For the text-containing cell, return its midpoint in (X, Y) coordinate format. 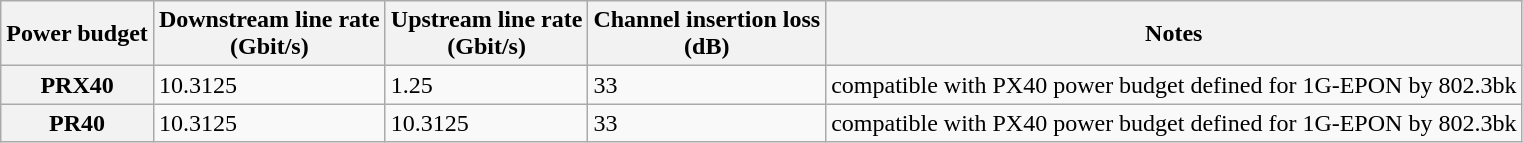
PRX40 (78, 85)
Notes (1174, 34)
1.25 (486, 85)
Upstream line rate (Gbit/s) (486, 34)
Channel insertion loss (dB) (707, 34)
PR40 (78, 123)
Power budget (78, 34)
Downstream line rate (Gbit/s) (269, 34)
